Capture the cell that displays the provided text and extract its (x, y) central coordinate. 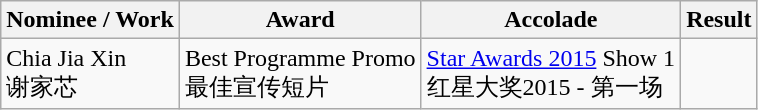
Star Awards 2015 Show 1红星大奖2015 - 第一场 (551, 74)
Best Programme Promo 最佳宣传短片 (300, 74)
Chia Jia Xin 谢家芯 (90, 74)
Accolade (551, 20)
Nominee / Work (90, 20)
Award (300, 20)
Result (719, 20)
